Detect which cell encompasses the target text, then output its [X, Y] center coordinate. 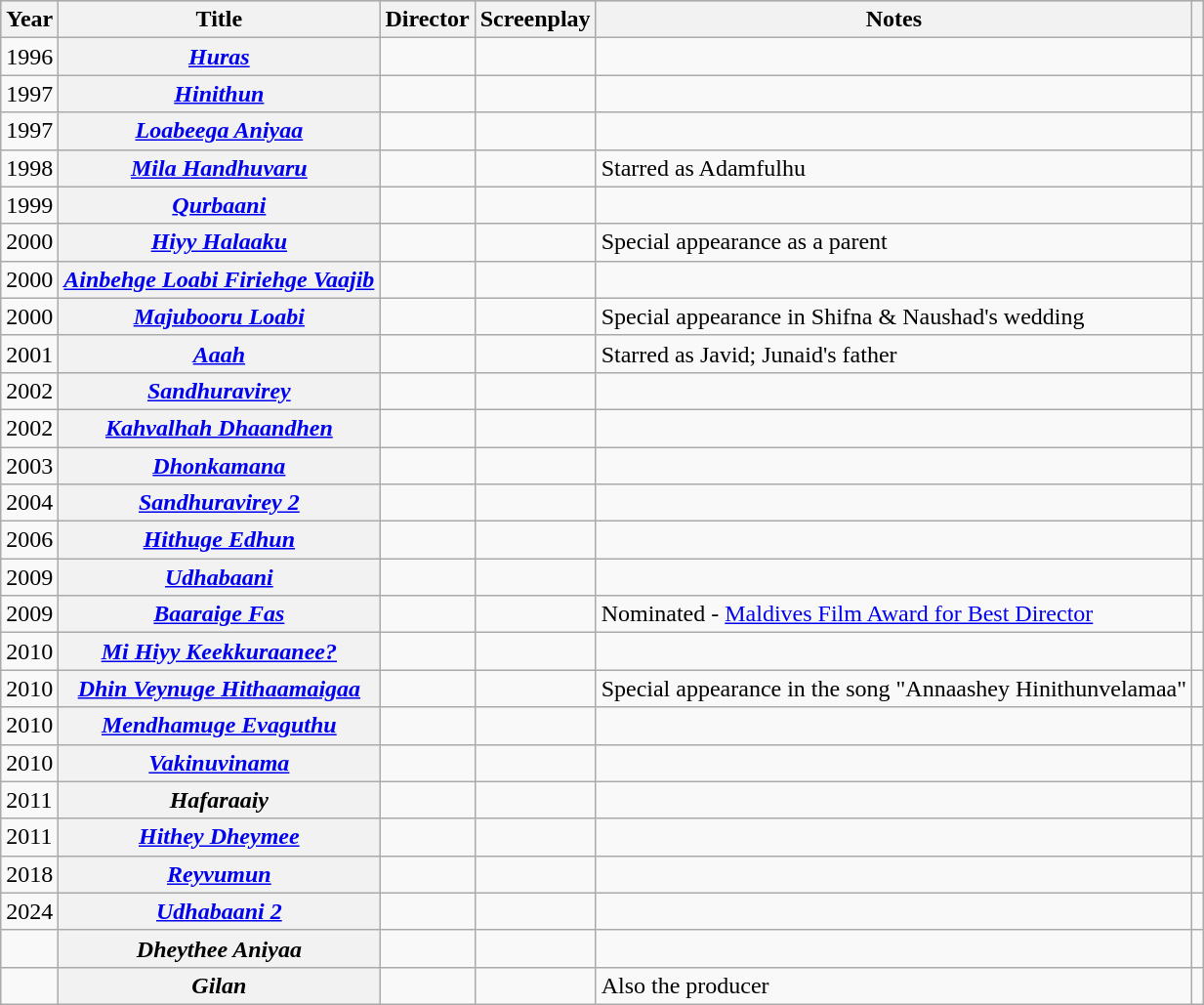
Hiyy Halaaku [219, 242]
Vakinuvinama [219, 763]
Dhonkamana [219, 466]
Also the producer [893, 985]
Mendhamuge Evaguthu [219, 726]
Starred as Adamfulhu [893, 168]
Dhin Veynuge Hithaamaigaa [219, 689]
Reyvumun [219, 874]
Year [29, 20]
Special appearance in the song "Annaashey Hinithunvelamaa" [893, 689]
Title [219, 20]
1998 [29, 168]
Kahvalhah Dhaandhen [219, 428]
2004 [29, 503]
Majubooru Loabi [219, 316]
2024 [29, 911]
Ainbehge Loabi Firiehge Vaajib [219, 279]
Special appearance as a parent [893, 242]
Baaraige Fas [219, 614]
Qurbaani [219, 205]
Mila Handhuvaru [219, 168]
Huras [219, 57]
Sandhuravirey [219, 391]
Udhabaani [219, 577]
Loabeega Aniyaa [219, 131]
Udhabaani 2 [219, 911]
Hithey Dheymee [219, 837]
2003 [29, 466]
2001 [29, 354]
Hithuge Edhun [219, 540]
Aaah [219, 354]
Hafaraaiy [219, 800]
Sandhuravirey 2 [219, 503]
2018 [29, 874]
2006 [29, 540]
Dheythee Aniyaa [219, 948]
Director [428, 20]
1996 [29, 57]
Gilan [219, 985]
Nominated - Maldives Film Award for Best Director [893, 614]
Mi Hiyy Keekkuraanee? [219, 651]
1999 [29, 205]
Hinithun [219, 94]
Special appearance in Shifna & Naushad's wedding [893, 316]
Notes [893, 20]
Screenplay [535, 20]
Starred as Javid; Junaid's father [893, 354]
